Locate the cell with the specified text and output its [X, Y] center coordinate. 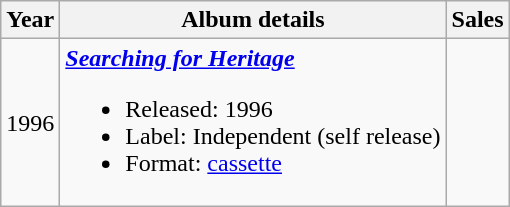
Album details [253, 20]
Year [30, 20]
1996 [30, 122]
Searching for HeritageReleased: 1996Label: Independent (self release)Format: cassette [253, 122]
Sales [478, 20]
